Return the (X, Y) coordinate for the center point of the cell that contains the specified text.  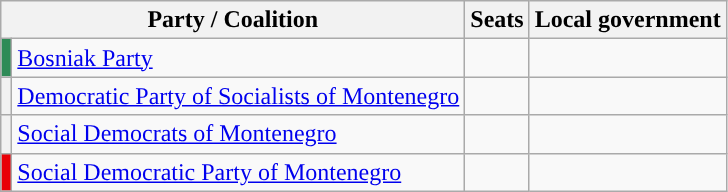
Social Democrats of Montenegro (238, 134)
Democratic Party of Socialists of Montenegro (238, 96)
Social Democratic Party of Montenegro (238, 172)
Party / Coalition (233, 20)
Bosniak Party (238, 58)
Seats (497, 20)
Local government (628, 20)
